Determine the (X, Y) coordinate at the center of the cell enclosing the given text.  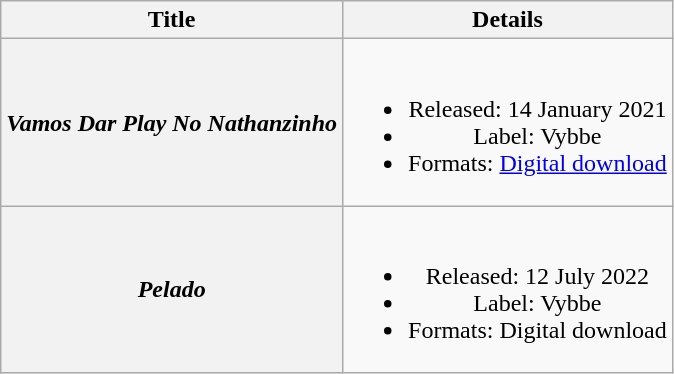
Vamos Dar Play No Nathanzinho (172, 122)
Released: 14 January 2021Label: VybbeFormats: Digital download (508, 122)
Pelado (172, 290)
Title (172, 20)
Released: 12 July 2022Label: VybbeFormats: Digital download (508, 290)
Details (508, 20)
